Return the [x, y] coordinate for the center point of the cell that contains the specified text.  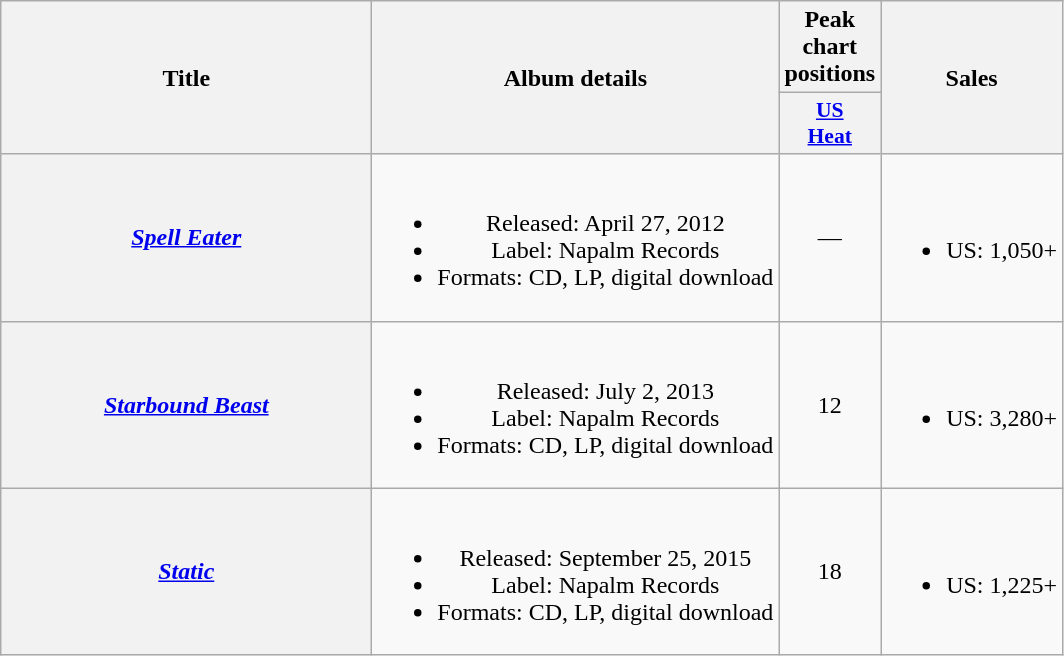
Released: April 27, 2012Label: Napalm RecordsFormats: CD, LP, digital download [576, 238]
Album details [576, 78]
USHeat [830, 124]
Spell Eater [186, 238]
US: 3,280+ [972, 404]
Released: July 2, 2013Label: Napalm RecordsFormats: CD, LP, digital download [576, 404]
Peak chart positions [830, 47]
US: 1,225+ [972, 572]
— [830, 238]
12 [830, 404]
18 [830, 572]
Sales [972, 78]
Title [186, 78]
US: 1,050+ [972, 238]
Static [186, 572]
Starbound Beast [186, 404]
Released: September 25, 2015Label: Napalm RecordsFormats: CD, LP, digital download [576, 572]
